Provide the [x, y] coordinate of the cell's center where the given text is located.  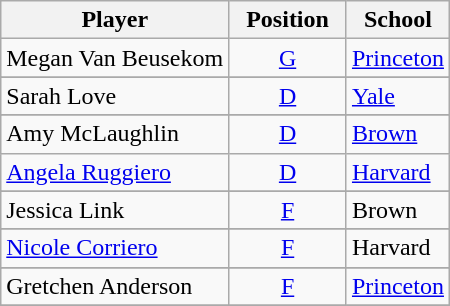
Megan Van Beusekom [115, 58]
Player [115, 20]
Sarah Love [115, 96]
G [288, 58]
Yale [398, 96]
Gretchen Anderson [115, 286]
Jessica Link [115, 210]
School [398, 20]
Position [288, 20]
Amy McLaughlin [115, 134]
Nicole Corriero [115, 248]
Angela Ruggiero [115, 172]
